Find where the given text appears and provide that cell's center as [X, Y] coordinate. 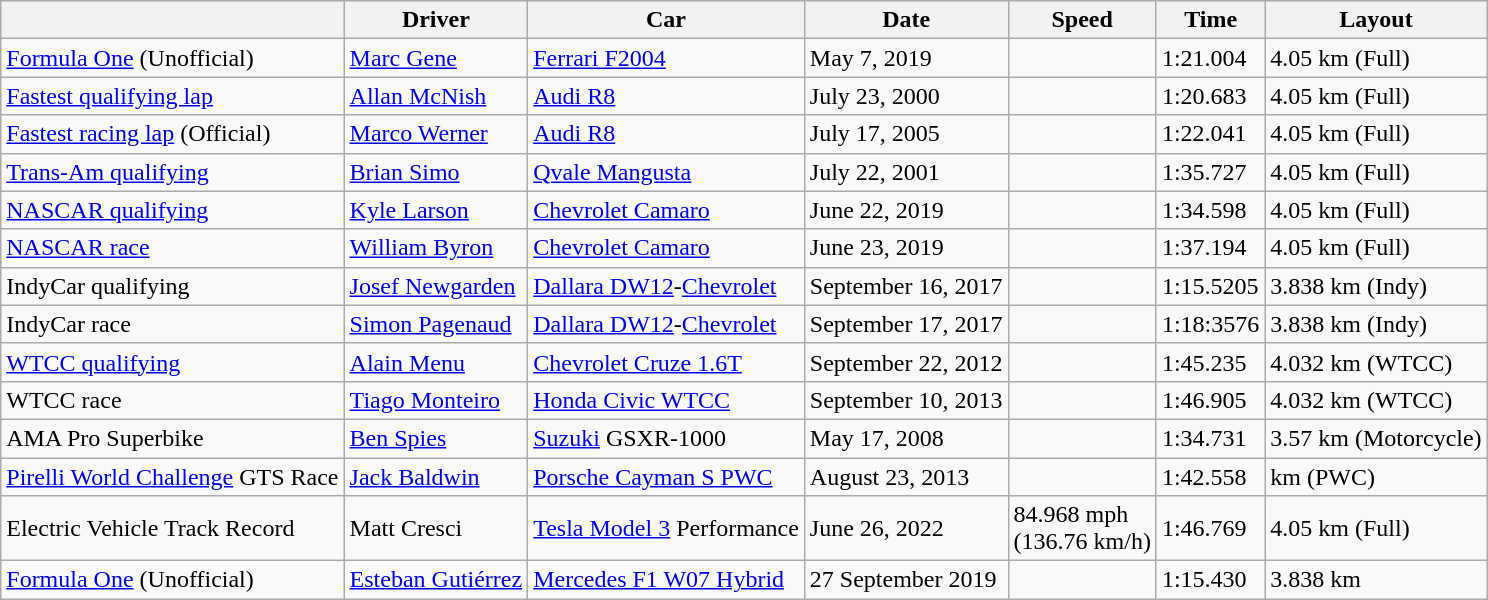
1:34.731 [1210, 438]
IndyCar qualifying [172, 286]
Speed [1082, 20]
1:15.430 [1210, 580]
September 22, 2012 [906, 362]
Qvale Mangusta [666, 172]
Tesla Model 3 Performance [666, 528]
WTCC race [172, 400]
Fastest racing lap (Official) [172, 134]
Time [1210, 20]
1:35.727 [1210, 172]
September 17, 2017 [906, 324]
Trans-Am qualifying [172, 172]
1:20.683 [1210, 96]
Car [666, 20]
Brian Simo [436, 172]
Electric Vehicle Track Record [172, 528]
1:34.598 [1210, 210]
June 22, 2019 [906, 210]
August 23, 2013 [906, 477]
84.968 mph(136.76 km/h) [1082, 528]
Pirelli World Challenge GTS Race [172, 477]
1:15.5205 [1210, 286]
July 17, 2005 [906, 134]
Porsche Cayman S PWC [666, 477]
1:46.905 [1210, 400]
Chevrolet Cruze 1.6T [666, 362]
1:18:3576 [1210, 324]
Simon Pagenaud [436, 324]
IndyCar race [172, 324]
Ferrari F2004 [666, 58]
1:21.004 [1210, 58]
Tiago Monteiro [436, 400]
June 26, 2022 [906, 528]
May 17, 2008 [906, 438]
1:42.558 [1210, 477]
Esteban Gutiérrez [436, 580]
Mercedes F1 W07 Hybrid [666, 580]
3.57 km (Motorcycle) [1376, 438]
km (PWC) [1376, 477]
Ben Spies [436, 438]
Fastest qualifying lap [172, 96]
Honda Civic WTCC [666, 400]
27 September 2019 [906, 580]
NASCAR race [172, 248]
Layout [1376, 20]
3.838 km [1376, 580]
1:46.769 [1210, 528]
Marc Gene [436, 58]
Date [906, 20]
Josef Newgarden [436, 286]
Suzuki GSXR-1000 [666, 438]
1:22.041 [1210, 134]
Alain Menu [436, 362]
Jack Baldwin [436, 477]
July 22, 2001 [906, 172]
September 10, 2013 [906, 400]
Kyle Larson [436, 210]
NASCAR qualifying [172, 210]
1:37.194 [1210, 248]
William Byron [436, 248]
Driver [436, 20]
May 7, 2019 [906, 58]
July 23, 2000 [906, 96]
June 23, 2019 [906, 248]
Matt Cresci [436, 528]
WTCC qualifying [172, 362]
Marco Werner [436, 134]
AMA Pro Superbike [172, 438]
Allan McNish [436, 96]
September 16, 2017 [906, 286]
1:45.235 [1210, 362]
